Scan for the cell matching the given text and deliver its (x, y) coordinate at center. 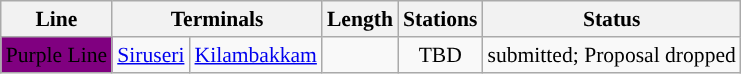
Kilambakkam (255, 55)
Siruseri (150, 55)
Purple Line (56, 55)
Terminals (217, 19)
Length (360, 19)
Line (56, 19)
Status (612, 19)
Stations (440, 19)
submitted; Proposal dropped (612, 55)
TBD (440, 55)
